Pinpoint the cell where the given text exists, returning its [x, y] midpoint coordinate. 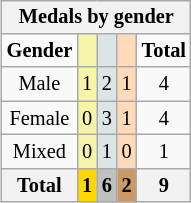
Mixed [40, 152]
6 [107, 185]
Male [40, 84]
Gender [40, 51]
9 [164, 185]
3 [107, 118]
Medals by gender [96, 17]
Female [40, 118]
